For the text-containing cell, return its midpoint in (x, y) coordinate format. 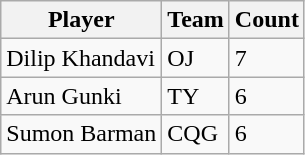
Arun Gunki (82, 96)
Count (266, 20)
7 (266, 58)
CQG (196, 134)
TY (196, 96)
Dilip Khandavi (82, 58)
Sumon Barman (82, 134)
Team (196, 20)
Player (82, 20)
OJ (196, 58)
